Scan for the cell matching the given text and deliver its (x, y) coordinate at center. 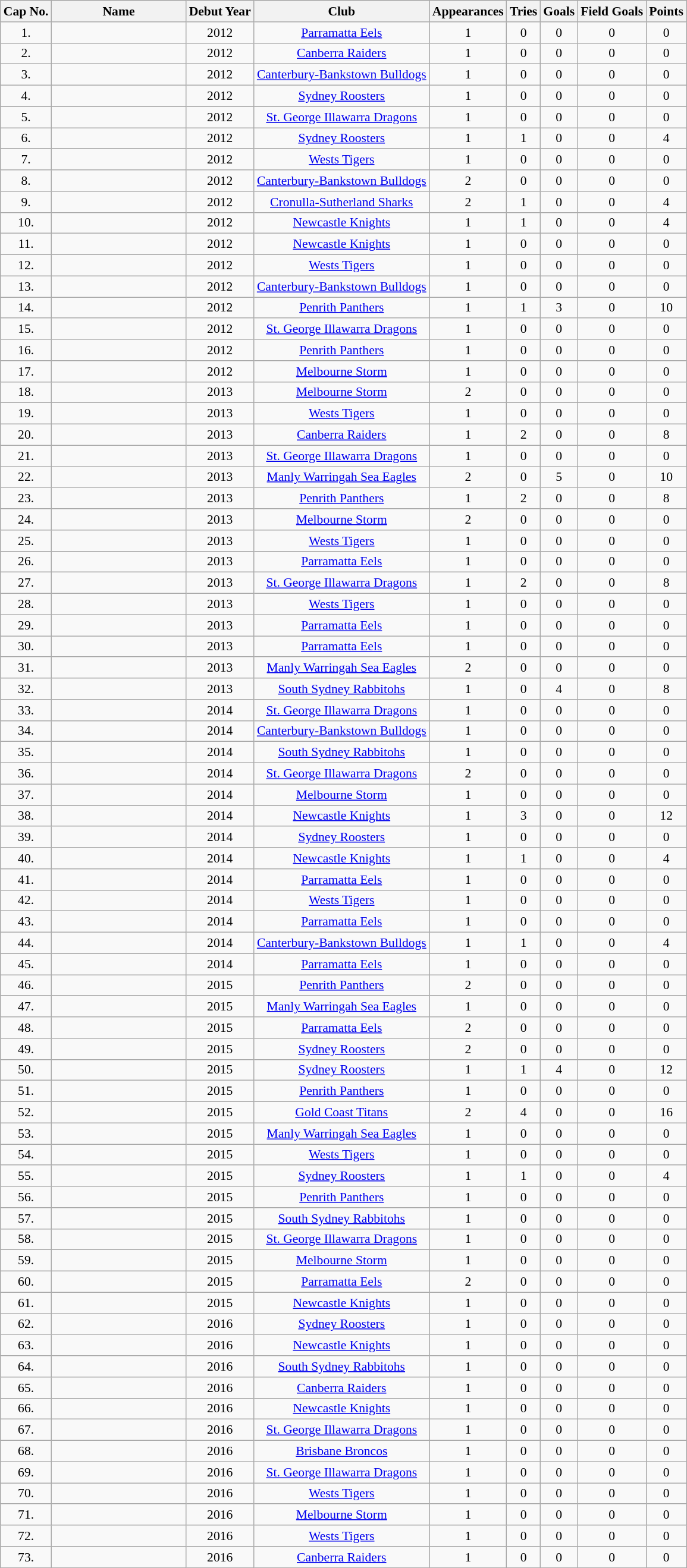
43. (26, 922)
56. (26, 1197)
Brisbane Broncos (341, 1451)
16. (26, 350)
10. (26, 223)
20. (26, 435)
38. (26, 816)
42. (26, 901)
Debut Year (220, 11)
51. (26, 1091)
69. (26, 1472)
58. (26, 1239)
60. (26, 1282)
71. (26, 1515)
15. (26, 329)
39. (26, 837)
26. (26, 562)
Tries (523, 11)
50. (26, 1070)
Goals (559, 11)
40. (26, 858)
4. (26, 96)
16 (666, 1113)
9. (26, 202)
18. (26, 392)
21. (26, 456)
37. (26, 795)
62. (26, 1324)
28. (26, 604)
72. (26, 1536)
47. (26, 1007)
25. (26, 541)
30. (26, 647)
73. (26, 1557)
45. (26, 964)
Name (118, 11)
Appearances (468, 11)
22. (26, 477)
27. (26, 583)
52. (26, 1113)
11. (26, 244)
31. (26, 668)
33. (26, 710)
23. (26, 499)
46. (26, 985)
17. (26, 371)
12. (26, 266)
Field Goals (611, 11)
34. (26, 731)
70. (26, 1494)
57. (26, 1218)
7. (26, 160)
3. (26, 75)
5 (559, 477)
55. (26, 1176)
44. (26, 943)
66. (26, 1409)
48. (26, 1028)
64. (26, 1367)
59. (26, 1261)
2. (26, 53)
29. (26, 625)
Club (341, 11)
61. (26, 1303)
5. (26, 117)
68. (26, 1451)
67. (26, 1430)
6. (26, 138)
49. (26, 1049)
54. (26, 1155)
41. (26, 880)
Points (666, 11)
13. (26, 286)
8. (26, 181)
32. (26, 689)
14. (26, 308)
Cronulla-Sutherland Sharks (341, 202)
19. (26, 414)
1. (26, 33)
Gold Coast Titans (341, 1113)
Cap No. (26, 11)
53. (26, 1134)
65. (26, 1388)
24. (26, 519)
36. (26, 774)
63. (26, 1346)
35. (26, 752)
